Detect which cell encompasses the target text, then output its (X, Y) center coordinate. 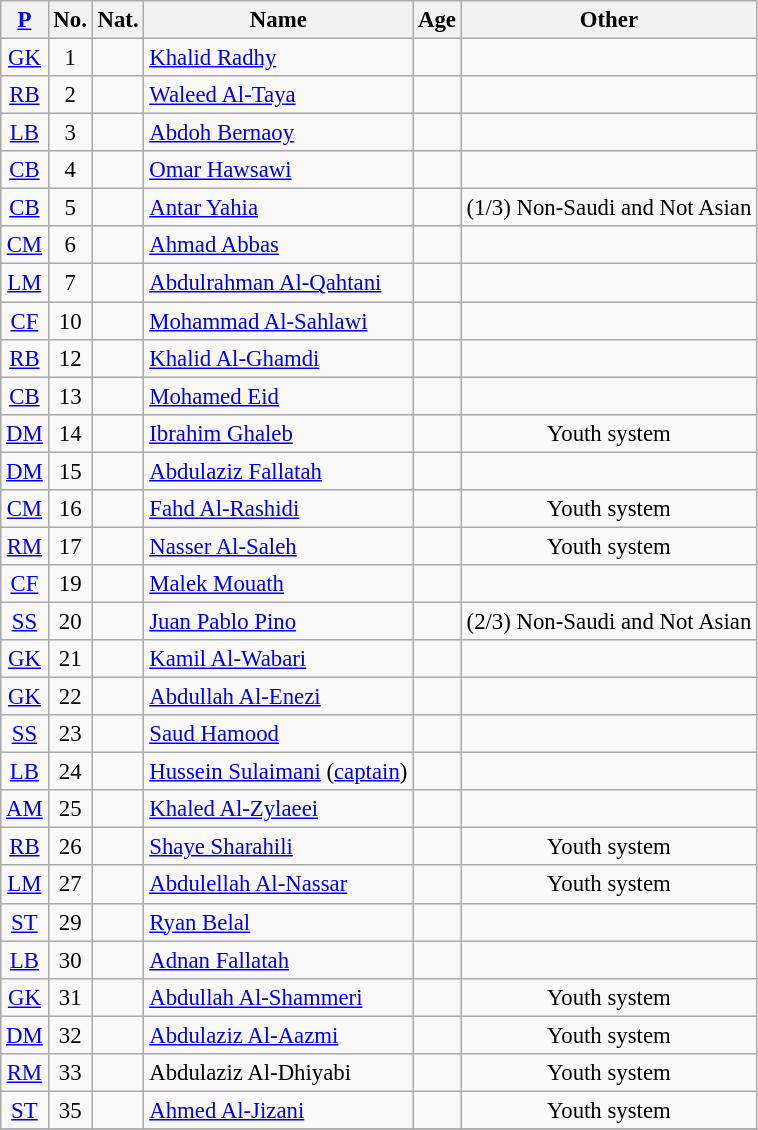
AM (24, 809)
29 (70, 922)
Khalid Al-Ghamdi (278, 358)
Nasser Al-Saleh (278, 546)
Age (438, 20)
5 (70, 208)
12 (70, 358)
Ibrahim Ghaleb (278, 433)
4 (70, 170)
Abdulaziz Al-Dhiyabi (278, 1073)
Mohamed Eid (278, 396)
(1/3) Non-Saudi and Not Asian (608, 208)
Abdoh Bernaoy (278, 133)
Malek Mouath (278, 584)
26 (70, 847)
P (24, 20)
Abdulrahman Al-Qahtani (278, 283)
Abdulaziz Al-Aazmi (278, 1035)
16 (70, 509)
19 (70, 584)
(2/3) Non-Saudi and Not Asian (608, 621)
No. (70, 20)
33 (70, 1073)
Mohammad Al-Sahlawi (278, 321)
13 (70, 396)
Adnan Fallatah (278, 960)
Abdullah Al-Enezi (278, 697)
Abdulellah Al-Nassar (278, 885)
31 (70, 997)
15 (70, 471)
1 (70, 58)
24 (70, 772)
Waleed Al-Taya (278, 95)
6 (70, 245)
Nat. (118, 20)
Omar Hawsawi (278, 170)
30 (70, 960)
Shaye Sharahili (278, 847)
Ryan Belal (278, 922)
25 (70, 809)
Khalid Radhy (278, 58)
3 (70, 133)
Saud Hamood (278, 734)
32 (70, 1035)
Abdullah Al-Shammeri (278, 997)
Antar Yahia (278, 208)
7 (70, 283)
Fahd Al-Rashidi (278, 509)
Ahmed Al-Jizani (278, 1110)
Kamil Al-Wabari (278, 659)
27 (70, 885)
22 (70, 697)
Name (278, 20)
14 (70, 433)
20 (70, 621)
35 (70, 1110)
2 (70, 95)
21 (70, 659)
Ahmad Abbas (278, 245)
Juan Pablo Pino (278, 621)
10 (70, 321)
23 (70, 734)
Khaled Al-Zylaeei (278, 809)
Hussein Sulaimani (captain) (278, 772)
17 (70, 546)
Other (608, 20)
Abdulaziz Fallatah (278, 471)
